For the text-containing cell, return its midpoint in [x, y] coordinate format. 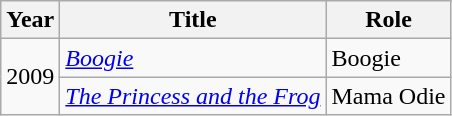
2009 [30, 77]
Role [388, 20]
Title [193, 20]
Mama Odie [388, 96]
Year [30, 20]
The Princess and the Frog [193, 96]
